Extract the (x, y) coordinate from the center of the cell holding the provided text.  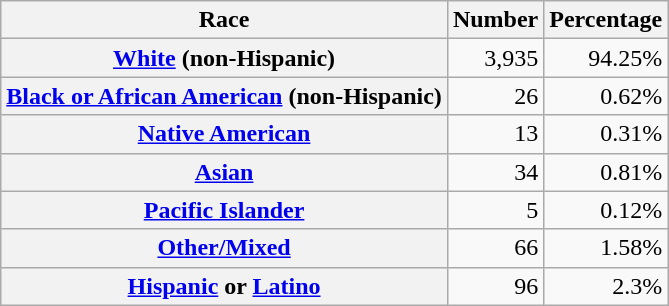
13 (495, 134)
Hispanic or Latino (224, 286)
26 (495, 96)
Asian (224, 172)
Race (224, 20)
94.25% (606, 58)
Other/Mixed (224, 248)
34 (495, 172)
0.81% (606, 172)
3,935 (495, 58)
2.3% (606, 286)
Black or African American (non-Hispanic) (224, 96)
0.31% (606, 134)
Percentage (606, 20)
0.62% (606, 96)
Number (495, 20)
0.12% (606, 210)
5 (495, 210)
Native American (224, 134)
1.58% (606, 248)
White (non-Hispanic) (224, 58)
Pacific Islander (224, 210)
96 (495, 286)
66 (495, 248)
